For the text-containing cell, return its midpoint in [X, Y] coordinate format. 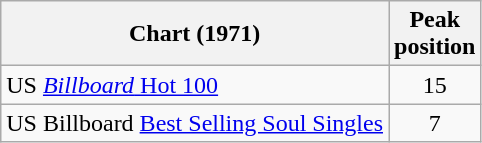
US Billboard Best Selling Soul Singles [195, 123]
15 [435, 85]
Peakposition [435, 34]
7 [435, 123]
Chart (1971) [195, 34]
US Billboard Hot 100 [195, 85]
